Extract the [X, Y] coordinate from the center of the cell holding the provided text.  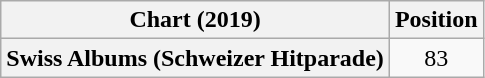
Swiss Albums (Schweizer Hitparade) [196, 58]
83 [436, 58]
Chart (2019) [196, 20]
Position [436, 20]
